Pinpoint the cell where the given text exists, returning its (x, y) midpoint coordinate. 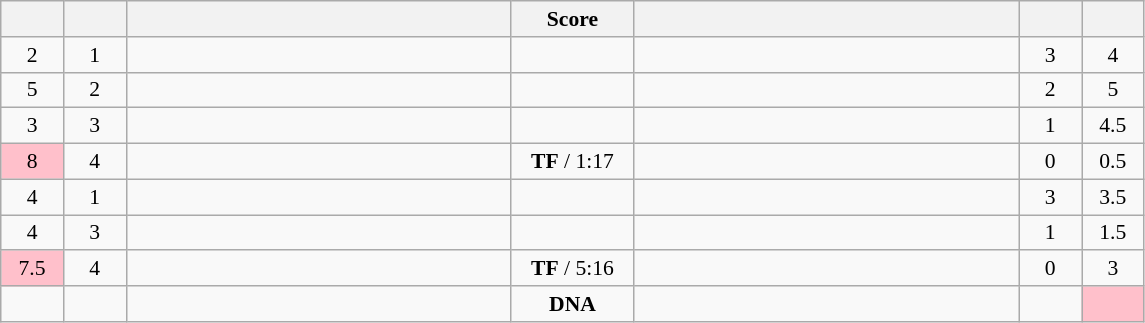
8 (32, 162)
0.5 (1114, 162)
TF / 1:17 (572, 162)
1.5 (1114, 233)
TF / 5:16 (572, 269)
4.5 (1114, 126)
Score (572, 19)
7.5 (32, 269)
DNA (572, 304)
3.5 (1114, 197)
